Extract the (X, Y) coordinate from the center of the cell holding the provided text.  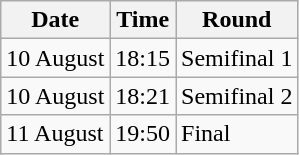
18:15 (143, 58)
Time (143, 20)
18:21 (143, 96)
Semifinal 2 (237, 96)
Date (56, 20)
Semifinal 1 (237, 58)
11 August (56, 134)
19:50 (143, 134)
Final (237, 134)
Round (237, 20)
